Find where the given text appears and provide that cell's center as (X, Y) coordinate. 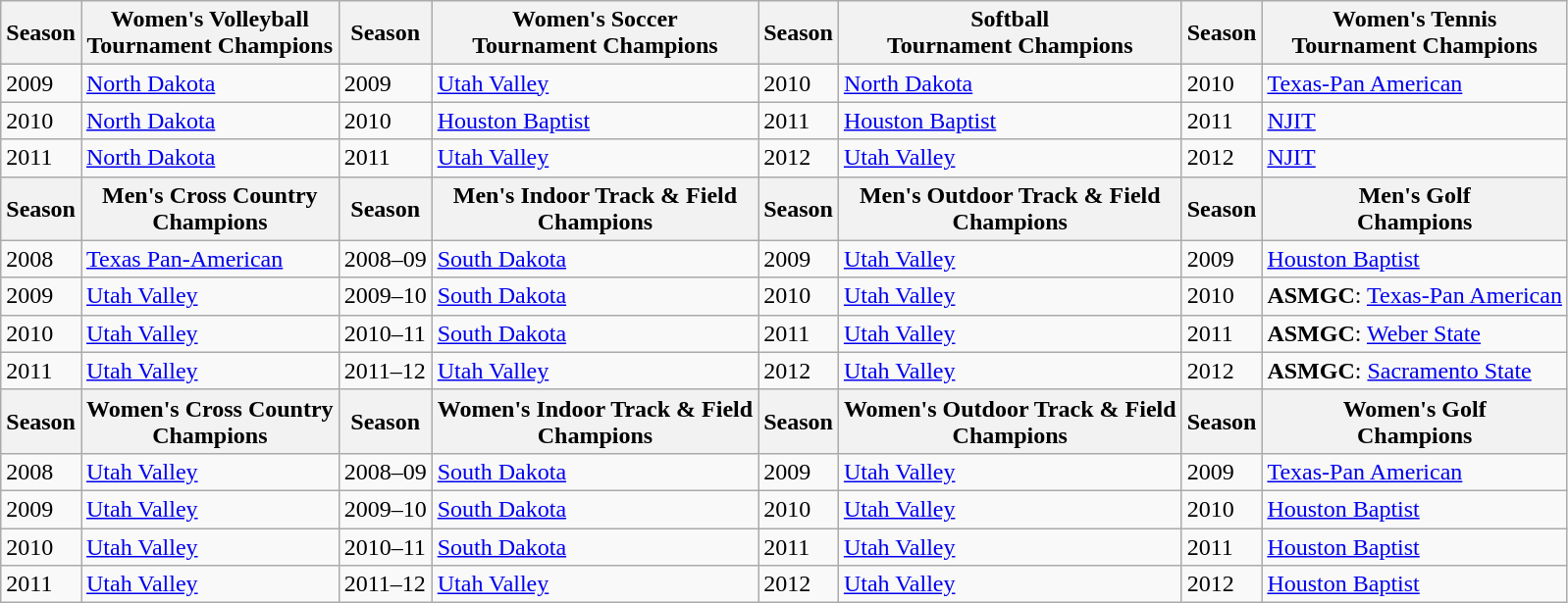
Women's Indoor Track & FieldChampions (595, 422)
Men's Outdoor Track & FieldChampions (1010, 208)
Women's VolleyballTournament Champions (210, 33)
Men's GolfChampions (1415, 208)
Women's SoccerTournament Champions (595, 33)
Women's Outdoor Track & FieldChampions (1010, 422)
ASMGC: Sacramento State (1415, 371)
Men's Indoor Track & FieldChampions (595, 208)
Women's Cross CountryChampions (210, 422)
Men's Cross CountryChampions (210, 208)
Texas Pan-American (210, 259)
Women's GolfChampions (1415, 422)
SoftballTournament Champions (1010, 33)
Women's TennisTournament Champions (1415, 33)
ASMGC: Texas-Pan American (1415, 296)
ASMGC: Weber State (1415, 333)
